Return the (X, Y) coordinate for the center point of the cell that contains the specified text.  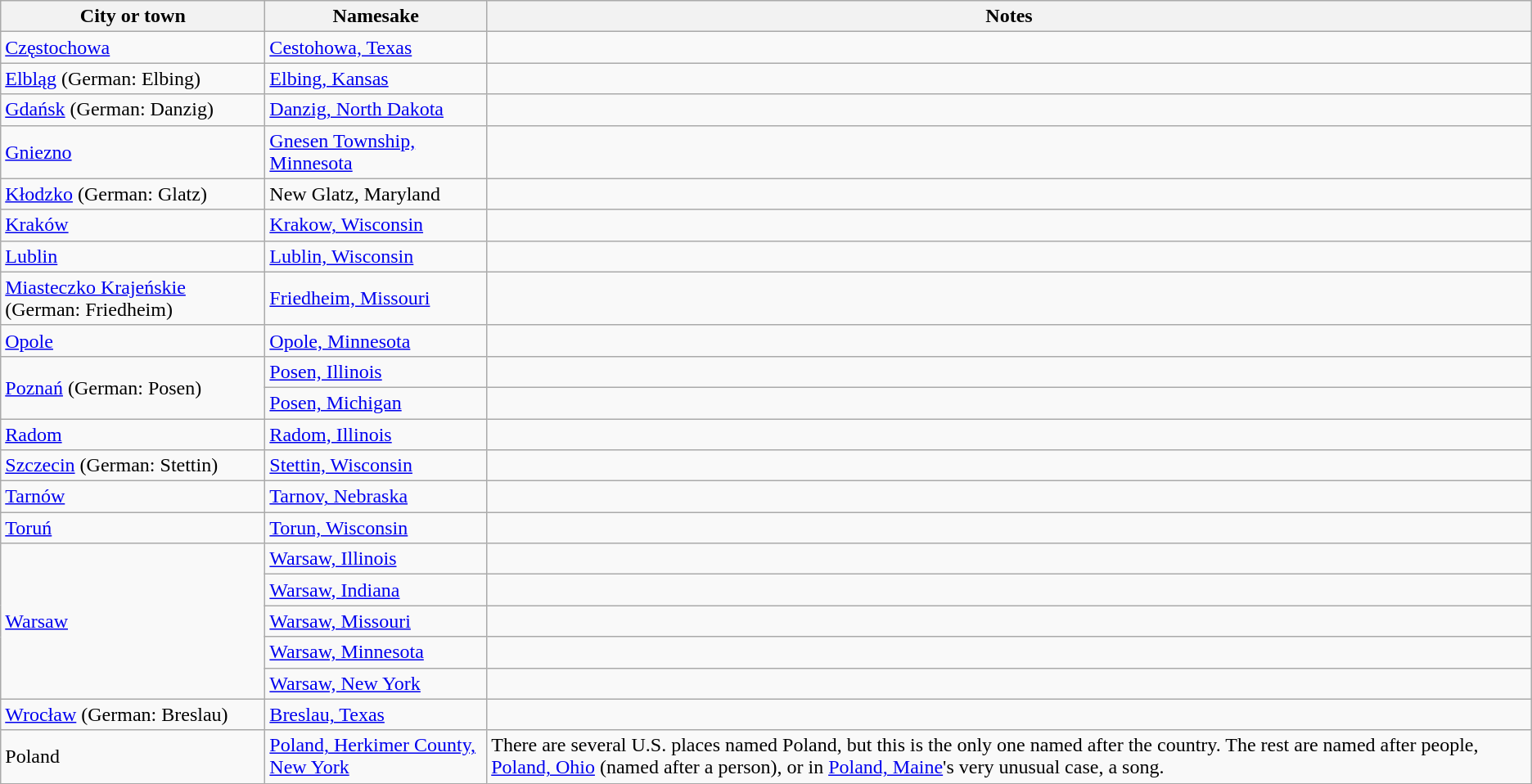
Breslau, Texas (376, 714)
Toruń (133, 528)
Friedheim, Missouri (376, 298)
Posen, Michigan (376, 403)
Wrocław (German: Breslau) (133, 714)
Tarnov, Nebraska (376, 497)
Poland (133, 756)
Warsaw, Illinois (376, 559)
Torun, Wisconsin (376, 528)
Warsaw, Missouri (376, 621)
Warsaw, New York (376, 683)
City or town (133, 16)
Notes (1010, 16)
Kłodzko (German: Glatz) (133, 194)
Radom, Illinois (376, 435)
Lublin (133, 256)
Lublin, Wisconsin (376, 256)
Stettin, Wisconsin (376, 466)
Warsaw (133, 621)
Opole (133, 340)
Danzig, North Dakota (376, 110)
Namesake (376, 16)
Warsaw, Minnesota (376, 652)
Poznań (German: Posen) (133, 387)
Opole, Minnesota (376, 340)
New Glatz, Maryland (376, 194)
Elbląg (German: Elbing) (133, 79)
Posen, Illinois (376, 372)
Szczecin (German: Stettin) (133, 466)
Częstochowa (133, 47)
Elbing, Kansas (376, 79)
Warsaw, Indiana (376, 590)
Miasteczko Krajeńskie (German: Friedheim) (133, 298)
Gdańsk (German: Danzig) (133, 110)
Cestohowa, Texas (376, 47)
Kraków (133, 225)
Tarnów (133, 497)
Poland, Herkimer County, New York (376, 756)
Gniezno (133, 152)
Radom (133, 435)
Krakow, Wisconsin (376, 225)
Gnesen Township, Minnesota (376, 152)
